Scan for the cell matching the given text and deliver its (x, y) coordinate at center. 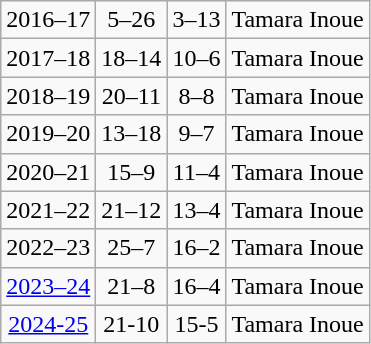
2018–19 (48, 96)
13–4 (196, 210)
16–4 (196, 286)
2022–23 (48, 248)
2017–18 (48, 58)
9–7 (196, 134)
10–6 (196, 58)
2021–22 (48, 210)
8–8 (196, 96)
2016–17 (48, 20)
21–8 (132, 286)
2024-25 (48, 324)
11–4 (196, 172)
15-5 (196, 324)
25–7 (132, 248)
20–11 (132, 96)
13–18 (132, 134)
16–2 (196, 248)
21-10 (132, 324)
15–9 (132, 172)
2019–20 (48, 134)
18–14 (132, 58)
3–13 (196, 20)
5–26 (132, 20)
21–12 (132, 210)
2020–21 (48, 172)
2023–24 (48, 286)
